Scan for the cell matching the given text and deliver its (X, Y) coordinate at center. 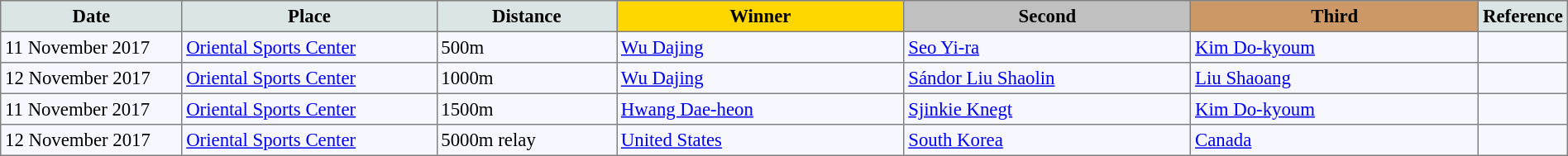
5000m relay (527, 140)
Hwang Dae-heon (761, 109)
United States (761, 140)
Place (309, 17)
Seo Yi-ra (1047, 47)
Third (1335, 17)
1500m (527, 109)
Reference (1523, 17)
Distance (527, 17)
Sándor Liu Shaolin (1047, 78)
Sjinkie Knegt (1047, 109)
1000m (527, 78)
500m (527, 47)
Canada (1335, 140)
Date (91, 17)
Liu Shaoang (1335, 78)
Second (1047, 17)
Winner (761, 17)
South Korea (1047, 140)
